From the cell containing the given text, extract its center point as (x, y) coordinate. 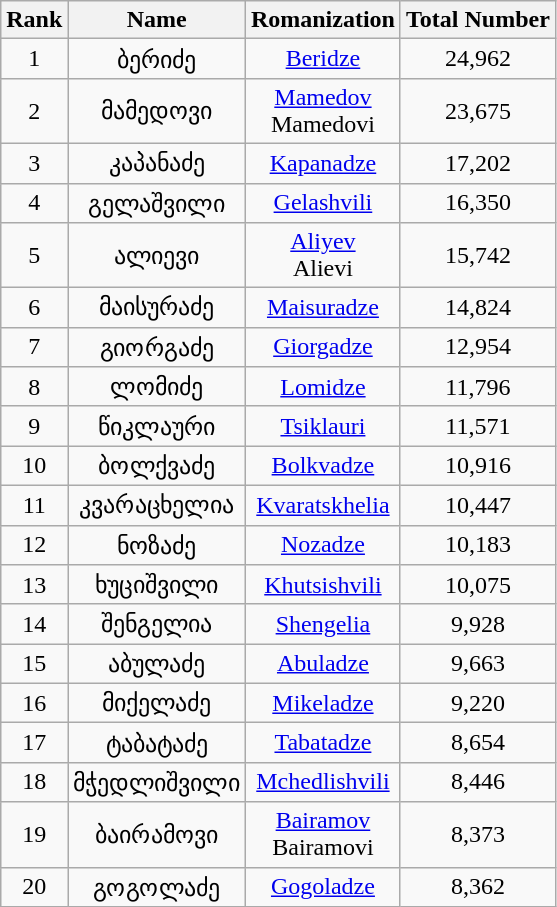
15 (34, 664)
AliyevAlievi (322, 256)
მამედოვი (157, 110)
19 (34, 834)
18 (34, 782)
Kvaratskhelia (322, 505)
Mikeladze (322, 703)
ბოლქვაძე (157, 466)
Bolkvadze (322, 466)
8 (34, 387)
Rank (34, 20)
12 (34, 545)
17,202 (478, 163)
24,962 (478, 59)
Total Number (478, 20)
Maisuradze (322, 308)
ბერიძე (157, 59)
16 (34, 703)
აბულაძე (157, 664)
კვარაცხელია (157, 505)
11 (34, 505)
Romanization (322, 20)
Mchedlishvili (322, 782)
4 (34, 203)
Tsiklauri (322, 426)
Shengelia (322, 624)
გოგოლაძე (157, 887)
ბაირამოვი (157, 834)
10,916 (478, 466)
ლომიძე (157, 387)
ხუციშვილი (157, 585)
შენგელია (157, 624)
14,824 (478, 308)
Giorgadze (322, 347)
გიორგაძე (157, 347)
მჭედლიშვილი (157, 782)
12,954 (478, 347)
9,663 (478, 664)
17 (34, 743)
Name (157, 20)
10,447 (478, 505)
ნოზაძე (157, 545)
16,350 (478, 203)
ალიევი (157, 256)
7 (34, 347)
BairamovBairamovi (322, 834)
11,796 (478, 387)
8,446 (478, 782)
გელაშვილი (157, 203)
6 (34, 308)
9 (34, 426)
14 (34, 624)
3 (34, 163)
8,373 (478, 834)
20 (34, 887)
23,675 (478, 110)
Beridze (322, 59)
Kapanadze (322, 163)
ტაბატაძე (157, 743)
15,742 (478, 256)
1 (34, 59)
13 (34, 585)
Tabatadze (322, 743)
10 (34, 466)
8,362 (478, 887)
11,571 (478, 426)
Nozadze (322, 545)
წიკლაური (157, 426)
10,075 (478, 585)
9,220 (478, 703)
2 (34, 110)
კაპანაძე (157, 163)
Gogoladze (322, 887)
Khutsishvili (322, 585)
8,654 (478, 743)
Lomidze (322, 387)
Gelashvili (322, 203)
10,183 (478, 545)
მიქელაძე (157, 703)
9,928 (478, 624)
Abuladze (322, 664)
5 (34, 256)
MamedovMamedovi (322, 110)
მაისურაძე (157, 308)
